Pinpoint the cell where the given text exists, returning its (x, y) midpoint coordinate. 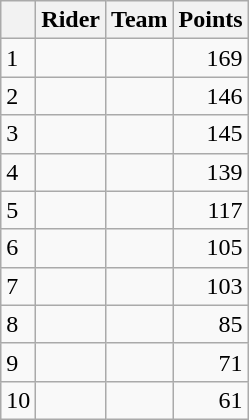
71 (210, 362)
1 (18, 58)
61 (210, 400)
8 (18, 324)
103 (210, 286)
85 (210, 324)
117 (210, 210)
2 (18, 96)
6 (18, 248)
146 (210, 96)
9 (18, 362)
7 (18, 286)
169 (210, 58)
Rider (71, 20)
Team (140, 20)
139 (210, 172)
3 (18, 134)
Points (210, 20)
4 (18, 172)
5 (18, 210)
145 (210, 134)
105 (210, 248)
10 (18, 400)
